Extract the [x, y] coordinate from the center of the cell holding the provided text.  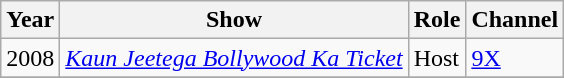
2008 [30, 58]
Year [30, 20]
Show [234, 20]
Host [437, 58]
Role [437, 20]
9X [515, 58]
Channel [515, 20]
Kaun Jeetega Bollywood Ka Ticket [234, 58]
